Identify which cell holds the provided text, then report its [x, y] central coordinate. 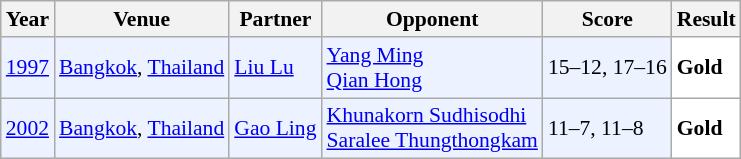
Result [706, 19]
Yang Ming Qian Hong [432, 68]
2002 [28, 128]
Year [28, 19]
Score [608, 19]
Liu Lu [275, 68]
Opponent [432, 19]
Partner [275, 19]
Khunakorn Sudhisodhi Saralee Thungthongkam [432, 128]
Gao Ling [275, 128]
1997 [28, 68]
11–7, 11–8 [608, 128]
Venue [142, 19]
15–12, 17–16 [608, 68]
